Output the (x, y) coordinate of the center of the cell containing the given text.  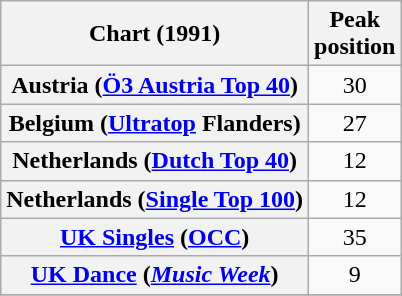
Austria (Ö3 Austria Top 40) (155, 85)
Chart (1991) (155, 34)
27 (355, 123)
9 (355, 275)
30 (355, 85)
UK Singles (OCC) (155, 237)
Netherlands (Single Top 100) (155, 199)
Netherlands (Dutch Top 40) (155, 161)
UK Dance (Music Week) (155, 275)
35 (355, 237)
Belgium (Ultratop Flanders) (155, 123)
Peakposition (355, 34)
